Search for the cell housing the specified text and yield its [x, y] center coordinate. 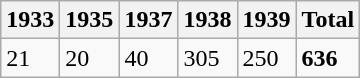
1935 [90, 20]
1939 [266, 20]
305 [208, 58]
1938 [208, 20]
20 [90, 58]
1937 [148, 20]
250 [266, 58]
636 [328, 58]
40 [148, 58]
Total [328, 20]
21 [30, 58]
1933 [30, 20]
